Scan for the cell matching the given text and deliver its (X, Y) coordinate at center. 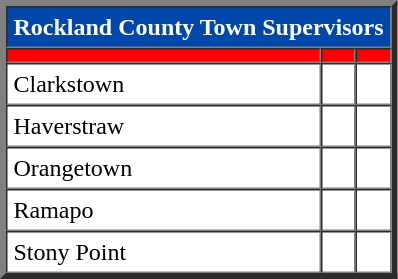
Stony Point (164, 252)
Ramapo (164, 210)
Orangetown (164, 168)
Rockland County Town Supervisors (198, 27)
Clarkstown (164, 84)
Haverstraw (164, 126)
